Provide the (x, y) coordinate of the cell's center where the given text is located.  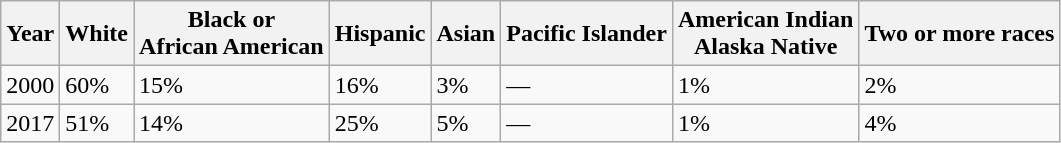
25% (380, 123)
3% (466, 85)
51% (97, 123)
Hispanic (380, 34)
15% (232, 85)
Year (30, 34)
White (97, 34)
American IndianAlaska Native (765, 34)
Asian (466, 34)
Pacific Islander (587, 34)
16% (380, 85)
14% (232, 123)
Two or more races (960, 34)
2000 (30, 85)
Black orAfrican American (232, 34)
4% (960, 123)
2017 (30, 123)
2% (960, 85)
60% (97, 85)
5% (466, 123)
